Pinpoint the cell where the given text exists, returning its [x, y] midpoint coordinate. 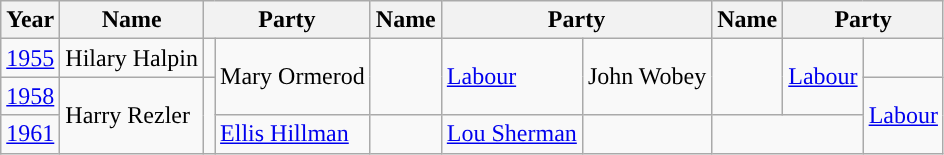
Ellis Hillman [293, 134]
1958 [30, 96]
Hilary Halpin [132, 58]
John Wobey [646, 77]
Harry Rezler [132, 115]
Lou Sherman [512, 134]
Mary Ormerod [293, 77]
Year [30, 20]
1955 [30, 58]
1961 [30, 134]
